Find where the given text appears and provide that cell's center as (x, y) coordinate. 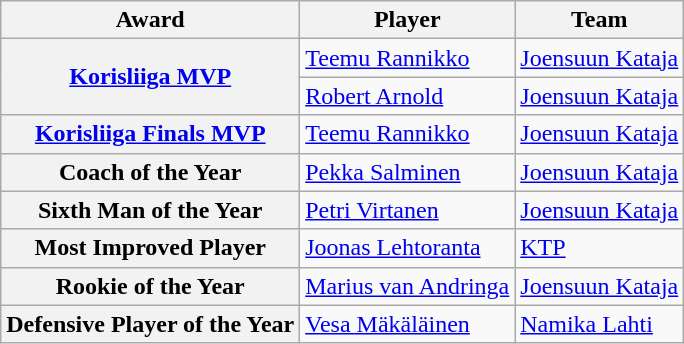
Award (150, 20)
KTP (600, 248)
Marius van Andringa (408, 286)
Sixth Man of the Year (150, 210)
Korisliiga MVP (150, 77)
Robert Arnold (408, 96)
Player (408, 20)
Coach of the Year (150, 172)
Joonas Lehtoranta (408, 248)
Petri Virtanen (408, 210)
Most Improved Player (150, 248)
Team (600, 20)
Vesa Mäkäläinen (408, 324)
Defensive Player of the Year (150, 324)
Korisliiga Finals MVP (150, 134)
Namika Lahti (600, 324)
Pekka Salminen (408, 172)
Rookie of the Year (150, 286)
